Locate the cell with the specified text and output its [X, Y] center coordinate. 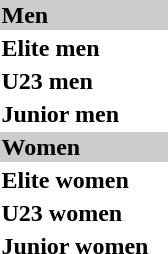
Women [84, 147]
U23 women [75, 213]
Junior men [75, 114]
Men [84, 15]
Elite men [75, 48]
Elite women [75, 180]
U23 men [75, 81]
